From the cell containing the given text, extract its center point as (X, Y) coordinate. 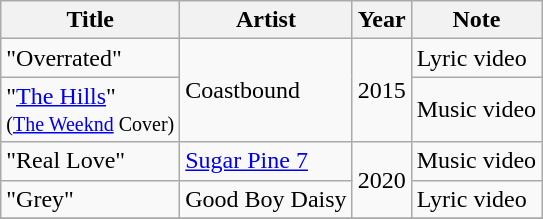
"Real Love" (90, 161)
Coastbound (266, 90)
Year (382, 20)
Title (90, 20)
"Overrated" (90, 58)
Artist (266, 20)
2020 (382, 180)
"Grey" (90, 199)
Note (476, 20)
2015 (382, 90)
Sugar Pine 7 (266, 161)
"The Hills"(The Weeknd Cover) (90, 110)
Good Boy Daisy (266, 199)
